Identify which cell holds the provided text, then report its (x, y) central coordinate. 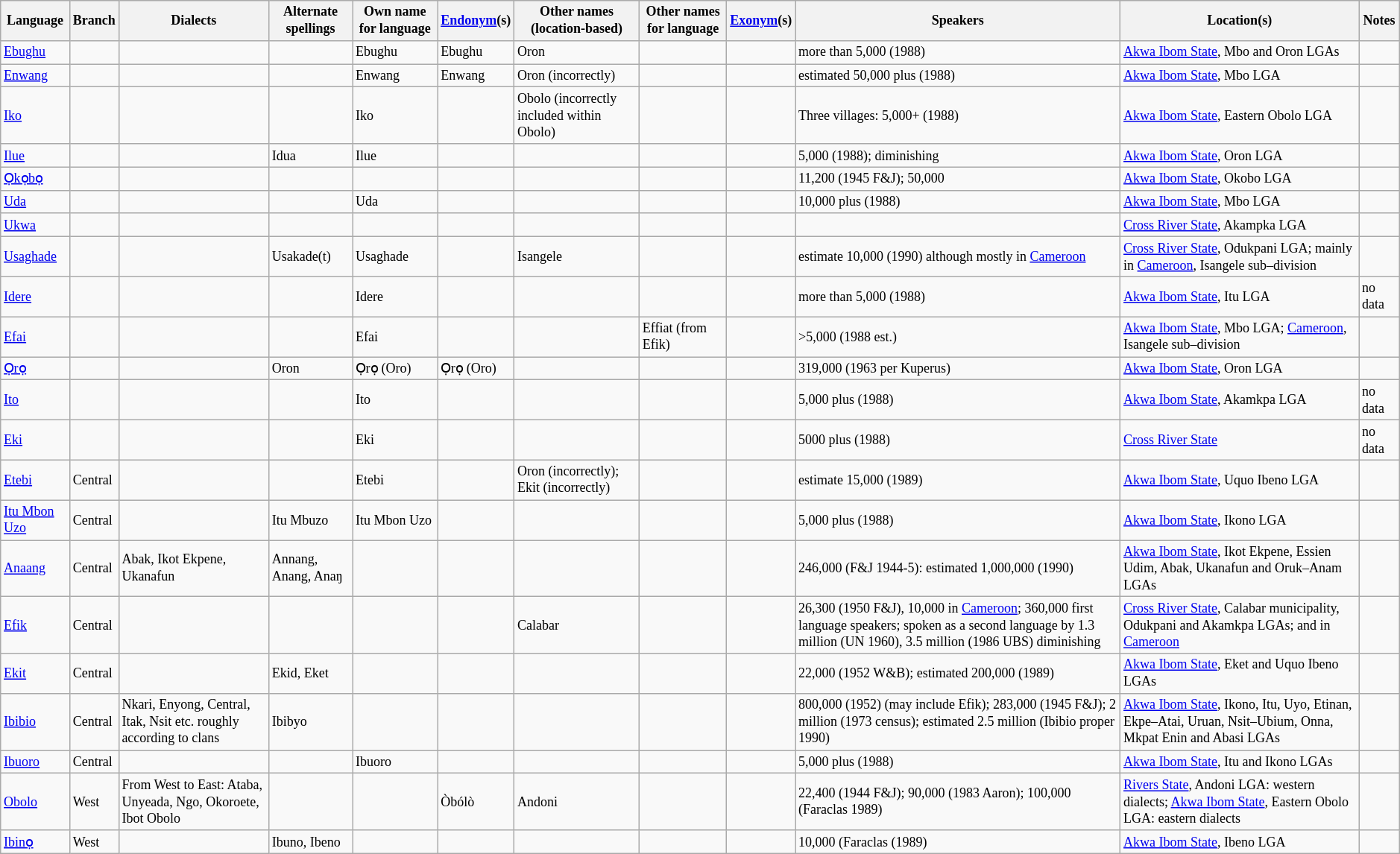
Three villages: 5,000+ (1988) (958, 116)
Akwa Ibom State, Eastern Obolo LGA (1240, 116)
Isangele (577, 257)
22,000 (1952 W&B); estimated 200,000 (1989) (958, 674)
Obolo (incorrectly included within Obolo) (577, 116)
Abak, Ikot Ekpene, Ukanafun (194, 568)
>5,000 (1988 est.) (958, 337)
Akwa Ibom State, Ikono, Itu, Uyo, Etinan, Ekpe–Atai, Uruan, Nsit–Ubium, Onna, Mkpat Enin and Abasi LGAs (1240, 722)
Speakers (958, 21)
Ibinọ (36, 842)
Ekit (36, 674)
Exonym(s) (761, 21)
Cross River State, Akampka LGA (1240, 225)
Akwa Ibom State, Okobo LGA (1240, 179)
Akwa Ibom State, Uquo Ibeno LGA (1240, 480)
Anaang (36, 568)
Akwa Ibom State, Ibeno LGA (1240, 842)
22,400 (1944 F&J); 90,000 (1983 Aaron); 100,000 (Faraclas 1989) (958, 802)
Akwa Ibom State, Eket and Uquo Ibeno LGAs (1240, 674)
Idua (310, 155)
Endonym(s) (476, 21)
estimate 15,000 (1989) (958, 480)
Andoni (577, 802)
Language (36, 21)
800,000 (1952) (may include Efik); 283,000 (1945 F&J); 2 million (1973 census); estimated 2.5 million (Ibibio proper 1990) (958, 722)
Other names for language (683, 21)
Ibibyo (310, 722)
estimated 50,000 plus (1988) (958, 76)
From West to East: Ataba, Unyeada, Ngo, Okoroete, Ibot Obolo (194, 802)
Itu Mbuzo (310, 520)
Ọrọ (36, 368)
Cross River State (1240, 440)
Annang, Anang, Anaŋ (310, 568)
11,200 (1945 F&J); 50,000 (958, 179)
estimate 10,000 (1990) although mostly in Cameroon (958, 257)
246,000 (F&J 1944-5): estimated 1,000,000 (1990) (958, 568)
Effiat (from Efik) (683, 337)
Calabar (577, 625)
Dialects (194, 21)
Akwa Ibom State, Itu and Ikono LGAs (1240, 762)
Akwa Ibom State, Ikot Ekpene, Essien Udim, Abak, Ukanafun and Oruk–Anam LGAs (1240, 568)
Ekid, Eket (310, 674)
Usakade(t) (310, 257)
Akwa Ibom State, Mbo and Oron LGAs (1240, 52)
Cross River State, Calabar municipality, Odukpani and Akamkpa LGAs; and in Cameroon (1240, 625)
Location(s) (1240, 21)
5000 plus (1988) (958, 440)
Ibibio (36, 722)
Cross River State, Odukpani LGA; mainly in Cameroon, Isangele sub–division (1240, 257)
Branch (94, 21)
10,000 (Faraclas (1989) (958, 842)
Oron (incorrectly); Ekit (incorrectly) (577, 480)
Ukwa (36, 225)
Akwa Ibom State, Akamkpa LGA (1240, 400)
Ọkọbọ (36, 179)
5,000 (1988); diminishing (958, 155)
Other names (location-based) (577, 21)
Own name for language (395, 21)
Akwa Ibom State, Itu LGA (1240, 297)
Òbólò (476, 802)
Akwa Ibom State, Mbo LGA; Cameroon, Isangele sub–division (1240, 337)
Obolo (36, 802)
Ibuno, Ibeno (310, 842)
Alternate spellings (310, 21)
Efik (36, 625)
Nkari, Enyong, Central, Itak, Nsit etc. roughly according to clans (194, 722)
Akwa Ibom State, Ikono LGA (1240, 520)
Rivers State, Andoni LGA: western dialects; Akwa Ibom State, Eastern Obolo LGA: eastern dialects (1240, 802)
319,000 (1963 per Kuperus) (958, 368)
Notes (1379, 21)
Oron (incorrectly) (577, 76)
10,000 plus (1988) (958, 201)
